Locate the cell with the specified text and output its [x, y] center coordinate. 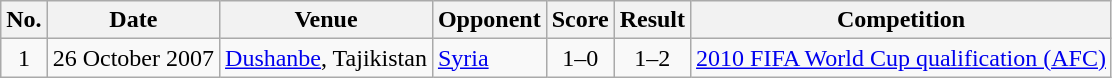
1–0 [580, 58]
1–2 [652, 58]
1 [24, 58]
Venue [326, 20]
Opponent [489, 20]
Result [652, 20]
Score [580, 20]
No. [24, 20]
2010 FIFA World Cup qualification (AFC) [902, 58]
Syria [489, 58]
26 October 2007 [133, 58]
Date [133, 20]
Competition [902, 20]
Dushanbe, Tajikistan [326, 58]
